For the text-containing cell, return its midpoint in (x, y) coordinate format. 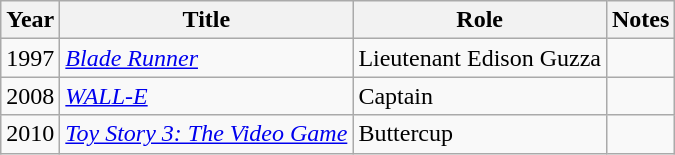
2008 (30, 96)
Year (30, 20)
Blade Runner (206, 58)
Toy Story 3: The Video Game (206, 134)
Title (206, 20)
2010 (30, 134)
Buttercup (480, 134)
Notes (640, 20)
WALL-E (206, 96)
Role (480, 20)
Captain (480, 96)
Lieutenant Edison Guzza (480, 58)
1997 (30, 58)
